Locate the cell with the specified text and output its (X, Y) center coordinate. 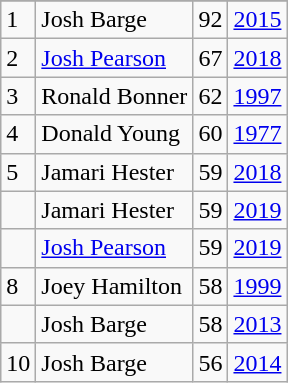
Donald Young (114, 134)
1999 (258, 286)
Joey Hamilton (114, 286)
1997 (258, 96)
62 (210, 96)
5 (18, 172)
3 (18, 96)
2013 (258, 324)
56 (210, 362)
2 (18, 58)
2015 (258, 20)
67 (210, 58)
4 (18, 134)
60 (210, 134)
10 (18, 362)
92 (210, 20)
1977 (258, 134)
2014 (258, 362)
Ronald Bonner (114, 96)
1 (18, 20)
8 (18, 286)
